For the text-containing cell, return its midpoint in (x, y) coordinate format. 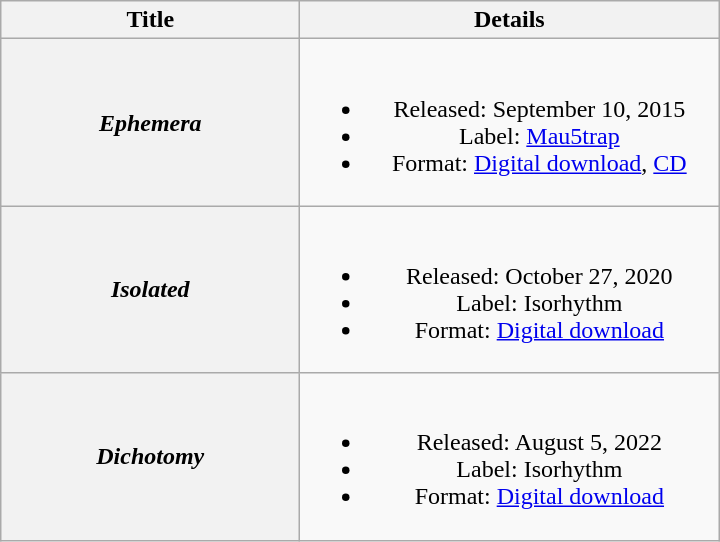
Details (510, 20)
Released: September 10, 2015Label: Mau5trapFormat: Digital download, CD (510, 122)
Title (150, 20)
Ephemera (150, 122)
Released: October 27, 2020Label: IsorhythmFormat: Digital download (510, 290)
Isolated (150, 290)
Released: August 5, 2022Label: IsorhythmFormat: Digital download (510, 456)
Dichotomy (150, 456)
